Detect which cell encompasses the target text, then output its (X, Y) center coordinate. 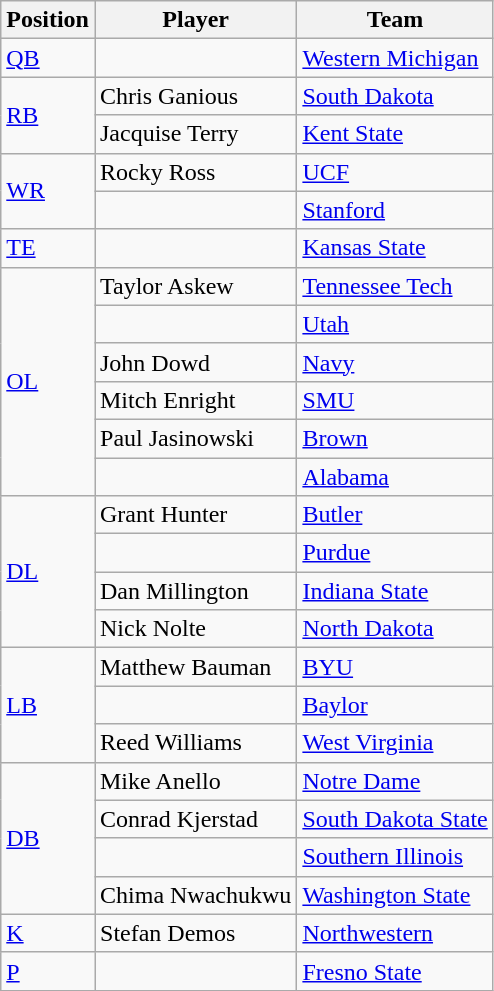
Tennessee Tech (395, 286)
Jacquise Terry (195, 134)
Mitch Enright (195, 400)
K (48, 933)
P (48, 971)
Southern Illinois (395, 857)
TE (48, 248)
DB (48, 838)
Washington State (395, 895)
Fresno State (395, 971)
Matthew Bauman (195, 667)
North Dakota (395, 629)
DL (48, 572)
John Dowd (195, 362)
Player (195, 20)
Kent State (395, 134)
Alabama (395, 477)
Position (48, 20)
West Virginia (395, 743)
WR (48, 191)
Grant Hunter (195, 515)
Mike Anello (195, 781)
Team (395, 20)
Butler (395, 515)
South Dakota State (395, 819)
Conrad Kjerstad (195, 819)
QB (48, 58)
Western Michigan (395, 58)
Notre Dame (395, 781)
BYU (395, 667)
Baylor (395, 705)
Chima Nwachukwu (195, 895)
Reed Williams (195, 743)
UCF (395, 172)
Kansas State (395, 248)
Dan Millington (195, 591)
Purdue (395, 553)
Stanford (395, 210)
OL (48, 381)
Indiana State (395, 591)
Utah (395, 324)
Stefan Demos (195, 933)
Navy (395, 362)
Paul Jasinowski (195, 438)
LB (48, 705)
South Dakota (395, 96)
SMU (395, 400)
Chris Ganious (195, 96)
RB (48, 115)
Taylor Askew (195, 286)
Rocky Ross (195, 172)
Nick Nolte (195, 629)
Northwestern (395, 933)
Brown (395, 438)
